Search for the cell housing the specified text and yield its [x, y] center coordinate. 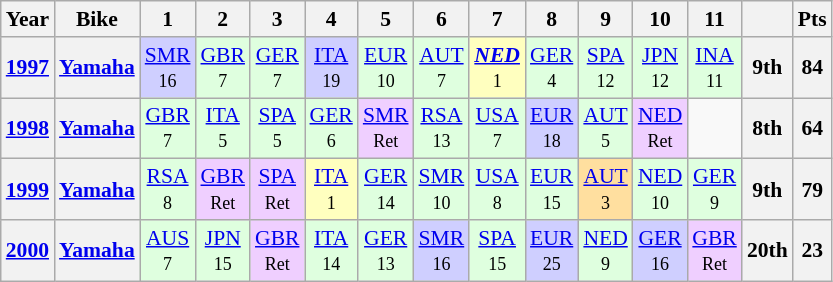
6 [442, 19]
64 [812, 128]
INA11 [714, 68]
ITA1 [330, 190]
4 [330, 19]
9 [605, 19]
AUT7 [442, 68]
RSA13 [442, 128]
GER4 [552, 68]
1 [168, 19]
GER13 [386, 250]
GER14 [386, 190]
1999 [28, 190]
USA7 [497, 128]
GER7 [278, 68]
EUR15 [552, 190]
3 [278, 19]
ITA5 [222, 128]
11 [714, 19]
10 [660, 19]
20th [768, 250]
2 [222, 19]
2000 [28, 250]
NED1 [497, 68]
AUT3 [605, 190]
GER6 [330, 128]
7 [497, 19]
GER16 [660, 250]
JPN15 [222, 250]
Pts [812, 19]
SPARet [278, 190]
AUS7 [168, 250]
USA8 [497, 190]
RSA8 [168, 190]
8 [552, 19]
79 [812, 190]
EUR18 [552, 128]
AUT5 [605, 128]
ITA14 [330, 250]
8th [768, 128]
5 [386, 19]
NED9 [605, 250]
EUR25 [552, 250]
SMR10 [442, 190]
23 [812, 250]
JPN12 [660, 68]
NEDRet [660, 128]
SPA12 [605, 68]
Year [28, 19]
1998 [28, 128]
84 [812, 68]
1997 [28, 68]
GER9 [714, 190]
EUR10 [386, 68]
NED10 [660, 190]
ITA19 [330, 68]
SPA15 [497, 250]
Bike [97, 19]
SPA5 [278, 128]
SMRRet [386, 128]
